Extract the (x, y) coordinate from the center of the cell holding the provided text.  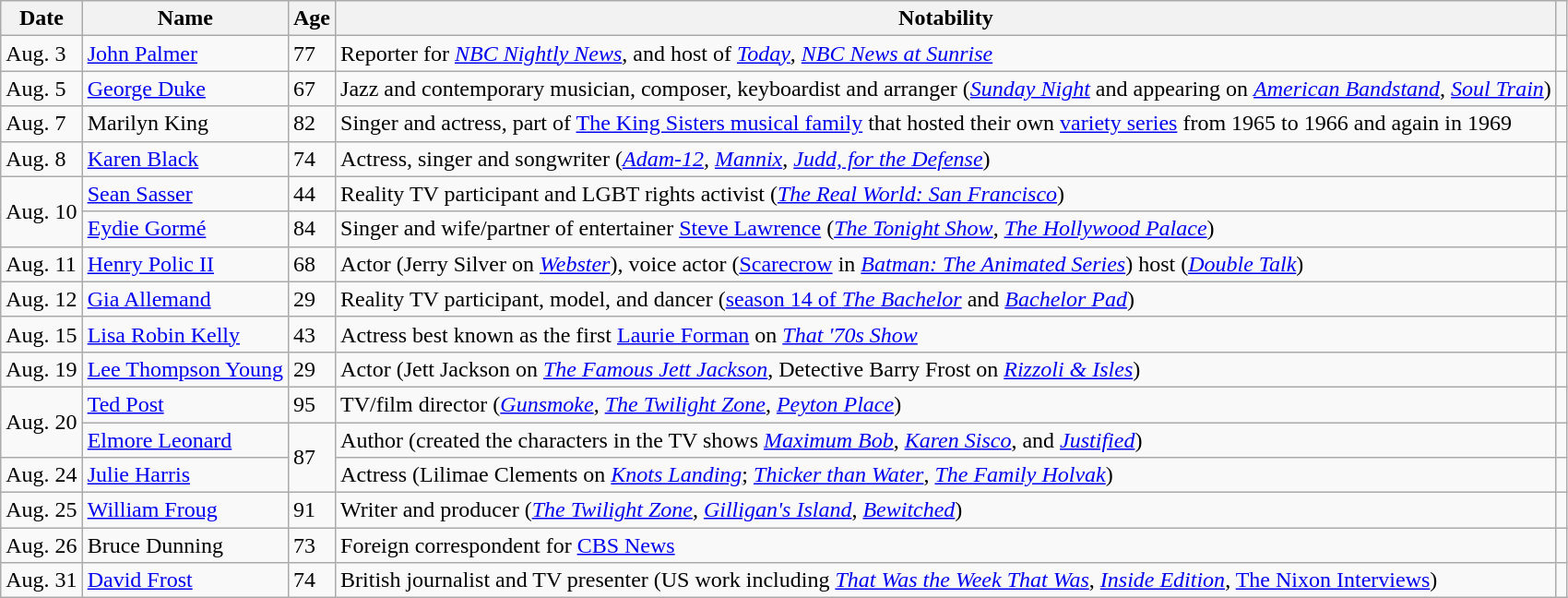
William Froug (184, 510)
Aug. 20 (42, 422)
Actor (Jett Jackson on The Famous Jett Jackson, Detective Barry Frost on Rizzoli & Isles) (946, 369)
Actor (Jerry Silver on Webster), voice actor (Scarecrow in Batman: The Animated Series) host (Double Talk) (946, 264)
Henry Polic II (184, 264)
Gia Allemand (184, 299)
82 (312, 124)
Aug. 8 (42, 159)
Aug. 7 (42, 124)
Reality TV participant and LGBT rights activist (The Real World: San Francisco) (946, 194)
Aug. 19 (42, 369)
Ted Post (184, 404)
Age (312, 18)
David Frost (184, 580)
84 (312, 229)
Reporter for NBC Nightly News, and host of Today, NBC News at Sunrise (946, 54)
87 (312, 458)
Lisa Robin Kelly (184, 334)
77 (312, 54)
Jazz and contemporary musician, composer, keyboardist and arranger (Sunday Night and appearing on American Bandstand, Soul Train) (946, 89)
Julie Harris (184, 475)
Bruce Dunning (184, 545)
Marilyn King (184, 124)
Aug. 25 (42, 510)
Aug. 15 (42, 334)
Lee Thompson Young (184, 369)
43 (312, 334)
John Palmer (184, 54)
44 (312, 194)
Author (created the characters in the TV shows Maximum Bob, Karen Sisco, and Justified) (946, 440)
TV/film director (Gunsmoke, The Twilight Zone, Peyton Place) (946, 404)
Singer and wife/partner of entertainer Steve Lawrence (The Tonight Show, The Hollywood Palace) (946, 229)
Actress, singer and songwriter (Adam-12, Mannix, Judd, for the Defense) (946, 159)
91 (312, 510)
Name (184, 18)
Foreign correspondent for CBS News (946, 545)
Sean Sasser (184, 194)
Aug. 3 (42, 54)
Aug. 31 (42, 580)
Aug. 10 (42, 211)
George Duke (184, 89)
68 (312, 264)
Aug. 12 (42, 299)
Notability (946, 18)
Actress (Lilimae Clements on Knots Landing; Thicker than Water, The Family Holvak) (946, 475)
Singer and actress, part of The King Sisters musical family that hosted their own variety series from 1965 to 1966 and again in 1969 (946, 124)
73 (312, 545)
British journalist and TV presenter (US work including That Was the Week That Was, Inside Edition, The Nixon Interviews) (946, 580)
95 (312, 404)
Date (42, 18)
Writer and producer (The Twilight Zone, Gilligan's Island, Bewitched) (946, 510)
Elmore Leonard (184, 440)
Actress best known as the first Laurie Forman on That '70s Show (946, 334)
Aug. 5 (42, 89)
Aug. 24 (42, 475)
Eydie Gormé (184, 229)
Aug. 26 (42, 545)
Reality TV participant, model, and dancer (season 14 of The Bachelor and Bachelor Pad) (946, 299)
67 (312, 89)
Karen Black (184, 159)
Aug. 11 (42, 264)
